Return (X, Y) of the center of cell containing provided text 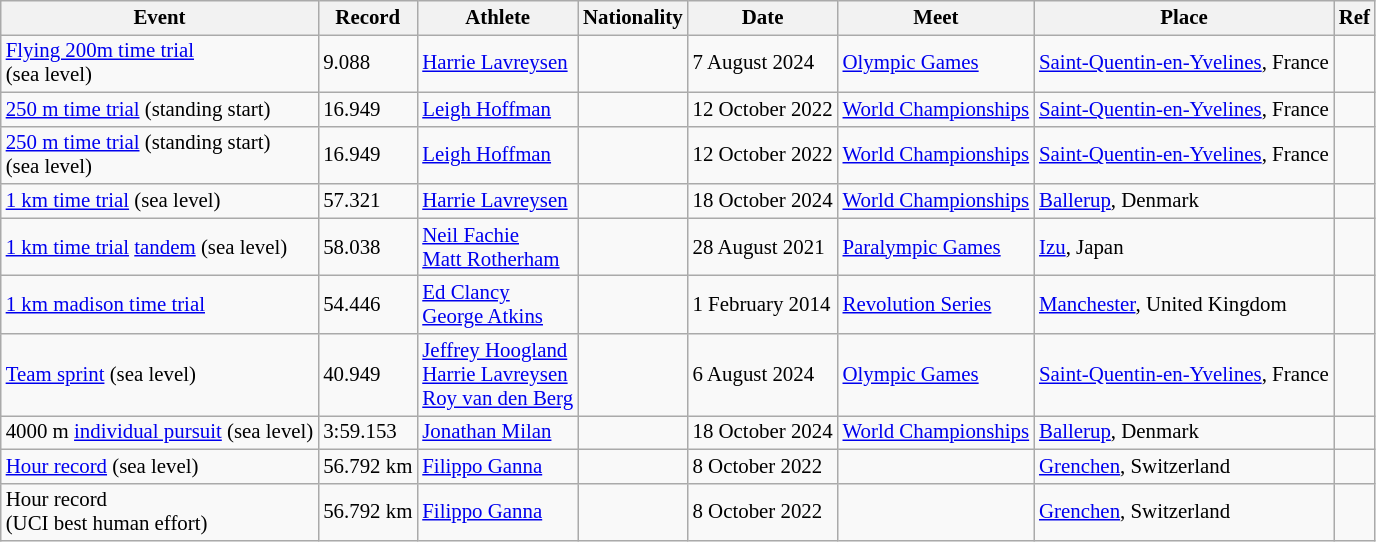
Ed ClancyGeorge Atkins (498, 305)
250 m time trial (standing start) (160, 109)
3:59.153 (368, 432)
1 February 2014 (763, 305)
Athlete (498, 18)
1 km madison time trial (160, 305)
Neil FachieMatt Rotherham (498, 247)
Hour record (sea level) (160, 466)
Nationality (633, 18)
Hour record(UCI best human effort) (160, 512)
Revolution Series (936, 305)
Ref (1354, 18)
54.446 (368, 305)
6 August 2024 (763, 375)
57.321 (368, 201)
Izu, Japan (1184, 247)
Date (763, 18)
Record (368, 18)
9.088 (368, 63)
Team sprint (sea level) (160, 375)
Manchester, United Kingdom (1184, 305)
Event (160, 18)
Flying 200m time trial(sea level) (160, 63)
4000 m individual pursuit (sea level) (160, 432)
Place (1184, 18)
40.949 (368, 375)
Paralympic Games (936, 247)
58.038 (368, 247)
1 km time trial tandem (sea level) (160, 247)
28 August 2021 (763, 247)
7 August 2024 (763, 63)
Jonathan Milan (498, 432)
Jeffrey HooglandHarrie LavreysenRoy van den Berg (498, 375)
250 m time trial (standing start)(sea level) (160, 155)
Meet (936, 18)
1 km time trial (sea level) (160, 201)
